Search for the cell housing the specified text and yield its (X, Y) center coordinate. 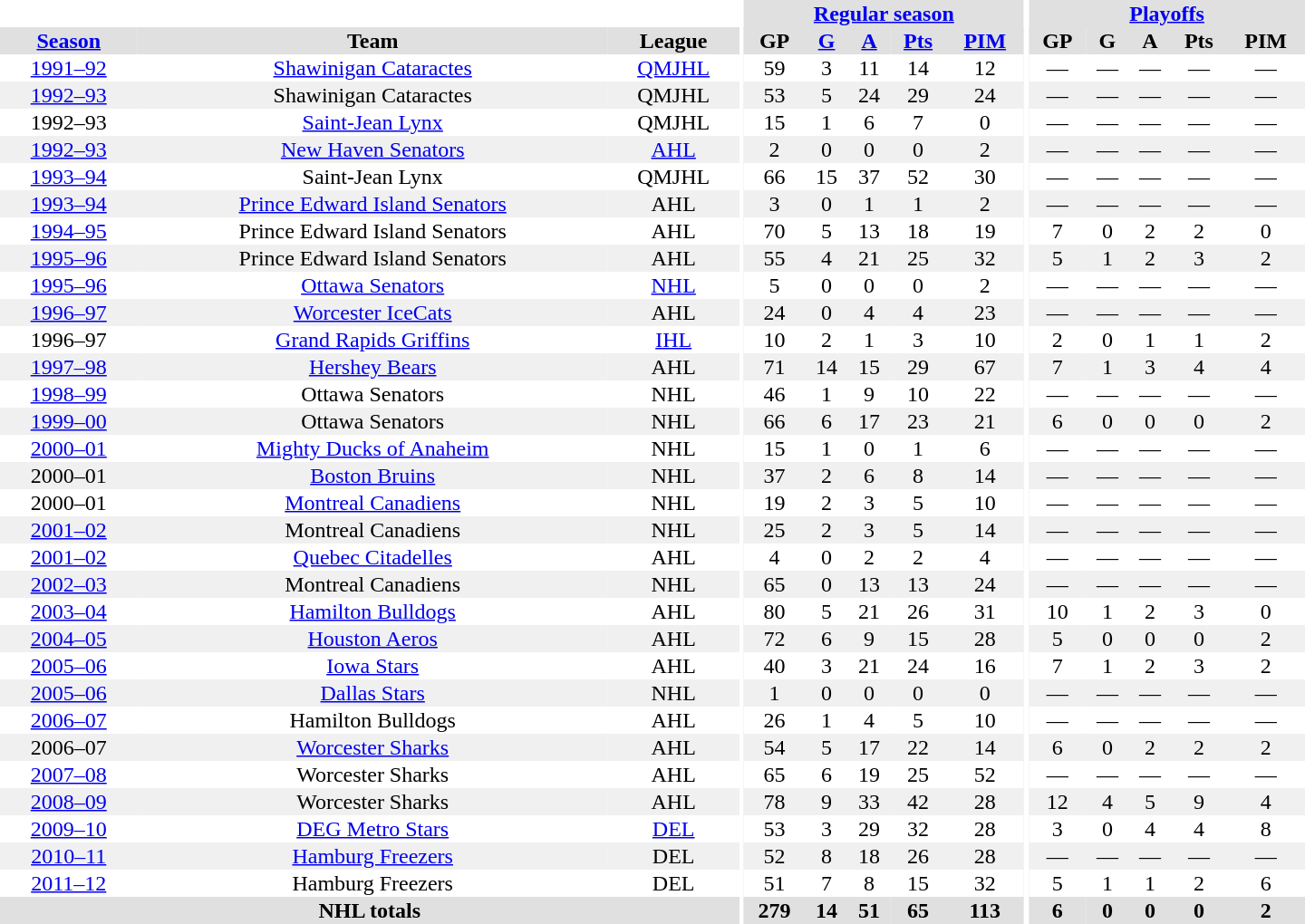
2009–10 (69, 829)
1998–99 (69, 394)
11 (870, 68)
Grand Rapids Griffins (373, 340)
46 (775, 394)
2011–12 (69, 883)
2004–05 (69, 639)
33 (870, 802)
Worcester IceCats (373, 313)
Season (69, 41)
1997–98 (69, 367)
72 (775, 639)
71 (775, 367)
59 (775, 68)
30 (985, 177)
Team (373, 41)
Houston Aeros (373, 639)
279 (775, 910)
Boston Bruins (373, 476)
1991–92 (69, 68)
DEG Metro Stars (373, 829)
Regular season (884, 14)
Mighty Ducks of Anaheim (373, 448)
31 (985, 611)
42 (919, 802)
Hershey Bears (373, 367)
2010–11 (69, 856)
2008–09 (69, 802)
IHL (674, 340)
League (674, 41)
2002–03 (69, 584)
Iowa Stars (373, 666)
67 (985, 367)
1994–95 (69, 231)
113 (985, 910)
78 (775, 802)
54 (775, 747)
55 (775, 258)
Quebec Citadelles (373, 557)
Dallas Stars (373, 693)
NHL totals (370, 910)
70 (775, 231)
2007–08 (69, 775)
40 (775, 666)
New Haven Senators (373, 149)
Playoffs (1167, 14)
16 (985, 666)
1999–00 (69, 421)
2003–04 (69, 611)
80 (775, 611)
